Capture the cell that displays the provided text and extract its (x, y) central coordinate. 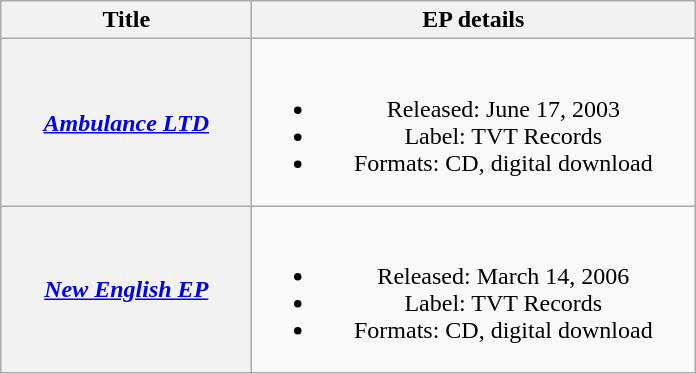
Released: March 14, 2006Label: TVT RecordsFormats: CD, digital download (474, 290)
Title (126, 20)
EP details (474, 20)
New English EP (126, 290)
Ambulance LTD (126, 122)
Released: June 17, 2003Label: TVT RecordsFormats: CD, digital download (474, 122)
